Detect which cell encompasses the target text, then output its (x, y) center coordinate. 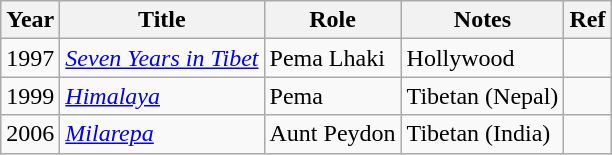
Tibetan (India) (482, 134)
Seven Years in Tibet (162, 58)
Role (332, 20)
1999 (30, 96)
Year (30, 20)
2006 (30, 134)
Notes (482, 20)
Hollywood (482, 58)
Aunt Peydon (332, 134)
Pema (332, 96)
1997 (30, 58)
Ref (588, 20)
Title (162, 20)
Himalaya (162, 96)
Milarepa (162, 134)
Pema Lhaki (332, 58)
Tibetan (Nepal) (482, 96)
